Output the (X, Y) coordinate of the center of the cell containing the given text.  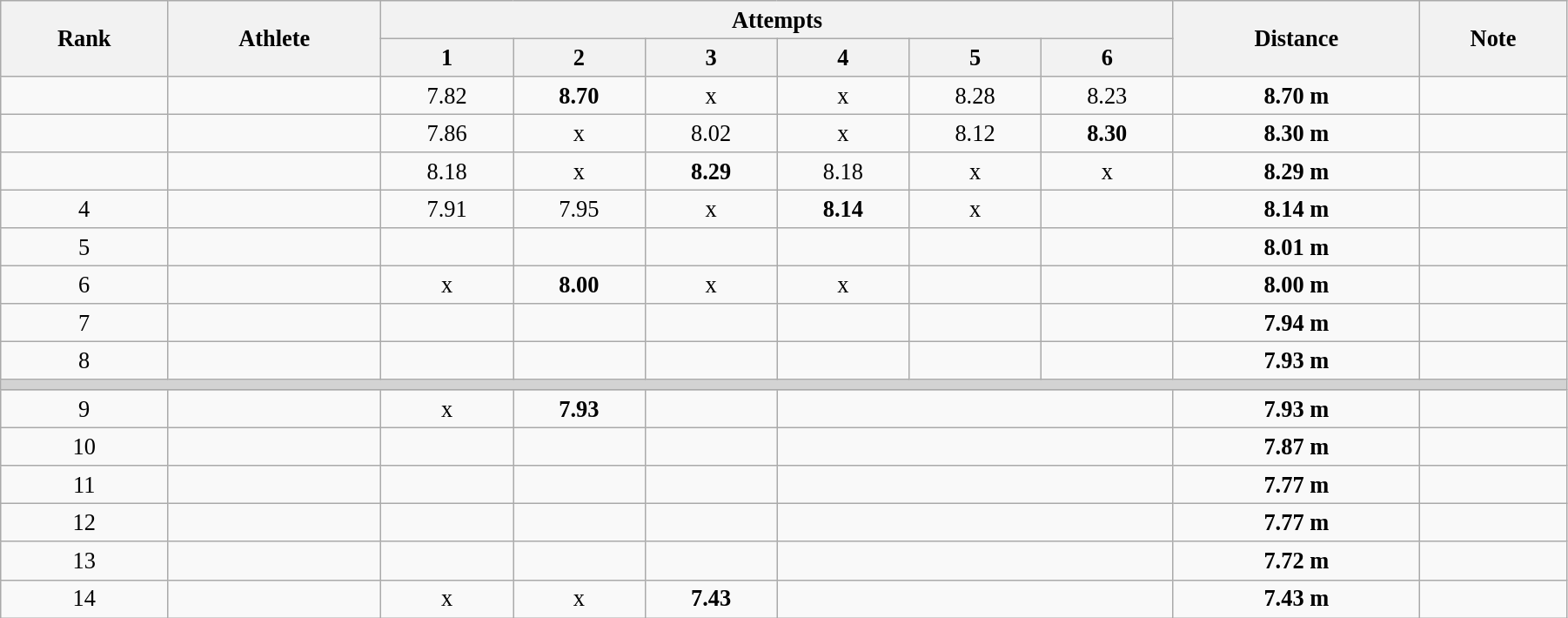
Distance (1297, 38)
8.28 (975, 95)
7.43 m (1297, 599)
7.95 (580, 209)
8.70 m (1297, 95)
7.87 m (1297, 447)
12 (84, 522)
8.12 (975, 133)
13 (84, 561)
8.29 m (1297, 171)
Note (1493, 38)
3 (711, 57)
7.94 m (1297, 323)
8.14 (843, 209)
8.00 (580, 285)
14 (84, 599)
1 (447, 57)
7.91 (447, 209)
8 (84, 360)
8.29 (711, 171)
11 (84, 485)
Athlete (275, 38)
8.30 (1107, 133)
8.02 (711, 133)
7.93 (580, 409)
8.00 m (1297, 285)
Attempts (777, 19)
8.23 (1107, 95)
7.82 (447, 95)
7.43 (711, 599)
8.14 m (1297, 209)
Rank (84, 38)
7.72 m (1297, 561)
2 (580, 57)
8.30 m (1297, 133)
7.86 (447, 133)
8.70 (580, 95)
9 (84, 409)
10 (84, 447)
7 (84, 323)
8.01 m (1297, 247)
